Locate the cell with the specified text and output its [X, Y] center coordinate. 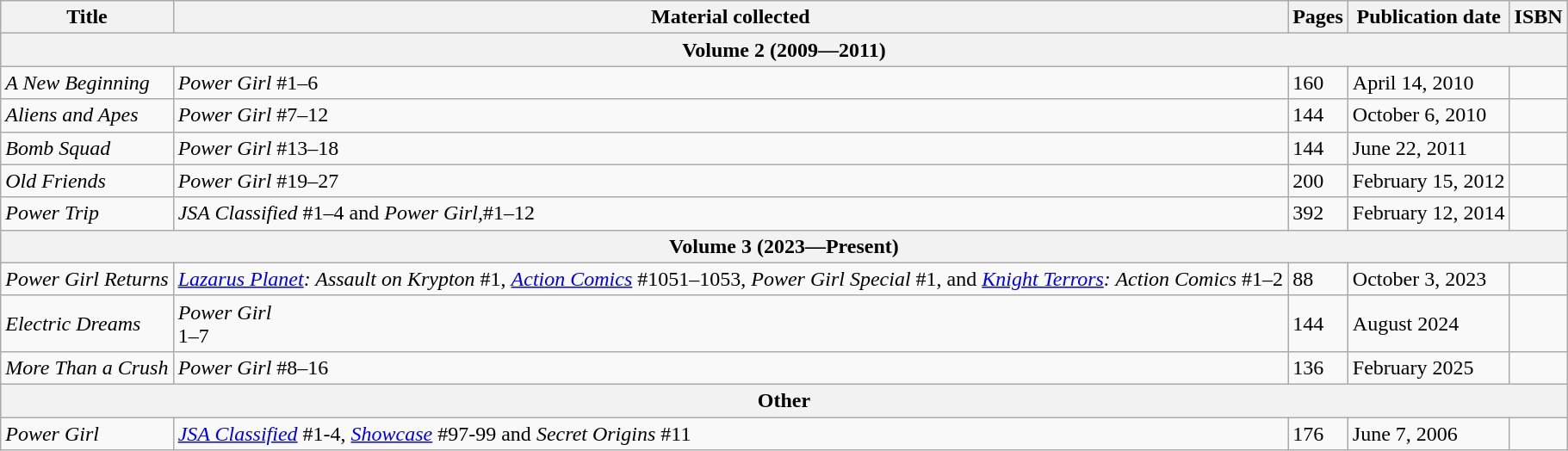
Aliens and Apes [87, 115]
April 14, 2010 [1429, 83]
392 [1318, 213]
Other [784, 400]
JSA Classified #1–4 and Power Girl,#1–12 [730, 213]
A New Beginning [87, 83]
October 6, 2010 [1429, 115]
August 2024 [1429, 324]
200 [1318, 181]
Power Girl #19–27 [730, 181]
136 [1318, 368]
Power Girl Returns [87, 279]
Power Girl [87, 433]
More Than a Crush [87, 368]
JSA Classified #1-4, Showcase #97-99 and Secret Origins #11 [730, 433]
February 15, 2012 [1429, 181]
Electric Dreams [87, 324]
Power Trip [87, 213]
Power Girl #7–12 [730, 115]
Power Girl #8–16 [730, 368]
Power Girl #13–18 [730, 148]
Old Friends [87, 181]
Lazarus Planet: Assault on Krypton #1, Action Comics #1051–1053, Power Girl Special #1, and Knight Terrors: Action Comics #1–2 [730, 279]
Power Girl1–7 [730, 324]
176 [1318, 433]
June 22, 2011 [1429, 148]
88 [1318, 279]
ISBN [1538, 17]
Title [87, 17]
Bomb Squad [87, 148]
Volume 3 (2023—Present) [784, 246]
Power Girl #1–6 [730, 83]
Publication date [1429, 17]
October 3, 2023 [1429, 279]
160 [1318, 83]
Pages [1318, 17]
February 12, 2014 [1429, 213]
February 2025 [1429, 368]
Volume 2 (2009—2011) [784, 50]
Material collected [730, 17]
June 7, 2006 [1429, 433]
